Locate the cell with the specified text and output its (x, y) center coordinate. 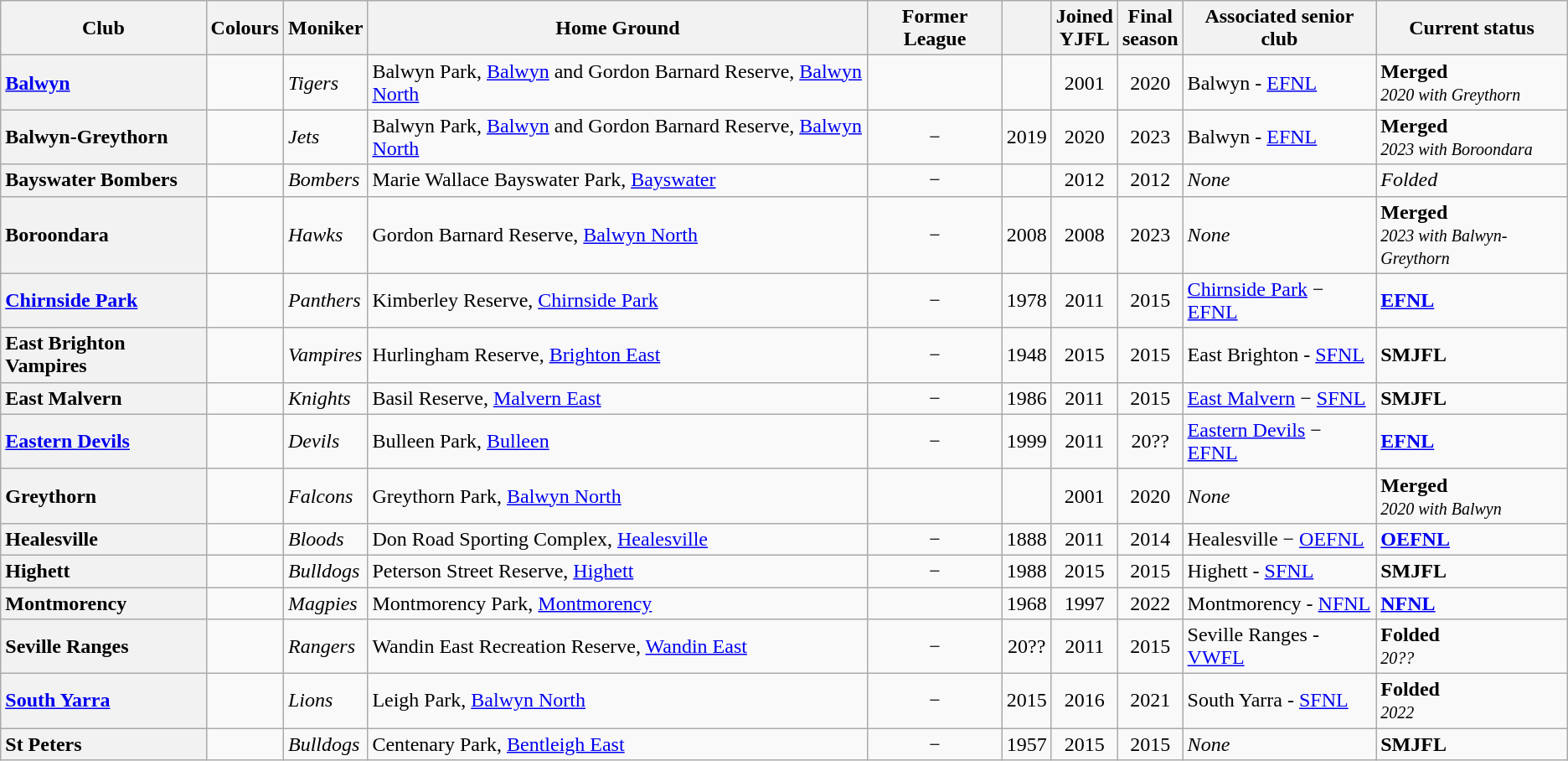
1978 (1027, 300)
Vampires (325, 355)
Gordon Barnard Reserve, Balwyn North (618, 235)
Former League (935, 28)
Greythorn Park, Balwyn North (618, 496)
St Peters (104, 744)
1986 (1027, 398)
Kimberley Reserve, Chirnside Park (618, 300)
Current status (1473, 28)
NFNL (1473, 603)
East Malvern (104, 398)
Home Ground (618, 28)
Folded 20?? (1473, 647)
Magpies (325, 603)
Highett - SFNL (1280, 571)
Falcons (325, 496)
East Malvern − SFNL (1280, 398)
Montmorency - NFNL (1280, 603)
Associated senior club (1280, 28)
Knights (325, 398)
Bloods (325, 539)
Merged2020 with Greythorn (1473, 82)
Montmorency (104, 603)
Colours (245, 28)
Hawks (325, 235)
Devils (325, 441)
Centenary Park, Bentleigh East (618, 744)
Leigh Park, Balwyn North (618, 701)
Merged2020 with Balwyn (1473, 496)
Bombers (325, 180)
East Brighton - SFNL (1280, 355)
Wandin East Recreation Reserve, Wandin East (618, 647)
South Yarra (104, 701)
Eastern Devils (104, 441)
1999 (1027, 441)
Seville Ranges - VWFL (1280, 647)
Folded 2022 (1473, 701)
1888 (1027, 539)
OEFNL (1473, 539)
Chirnside Park − EFNL (1280, 300)
2019 (1027, 137)
Bulleen Park, Bulleen (618, 441)
Final season (1150, 28)
Panthers (325, 300)
Tigers (325, 82)
1997 (1084, 603)
Merged2023 with Balwyn-Greythorn (1473, 235)
Marie Wallace Bayswater Park, Bayswater (618, 180)
Peterson Street Reserve, Highett (618, 571)
Healesville − OEFNL (1280, 539)
Lions (325, 701)
Chirnside Park (104, 300)
1968 (1027, 603)
Balwyn (104, 82)
Club (104, 28)
Balwyn-Greythorn (104, 137)
Hurlingham Reserve, Brighton East (618, 355)
2022 (1150, 603)
2021 (1150, 701)
Don Road Sporting Complex, Healesville (618, 539)
Folded (1473, 180)
Healesville (104, 539)
2014 (1150, 539)
East Brighton Vampires (104, 355)
1988 (1027, 571)
1957 (1027, 744)
1948 (1027, 355)
Jets (325, 137)
Highett (104, 571)
Boroondara (104, 235)
Merged2023 with Boroondara (1473, 137)
Bayswater Bombers (104, 180)
Greythorn (104, 496)
Montmorency Park, Montmorency (618, 603)
2016 (1084, 701)
South Yarra - SFNL (1280, 701)
Basil Reserve, Malvern East (618, 398)
Joined YJFL (1084, 28)
Moniker (325, 28)
Rangers (325, 647)
Eastern Devils − EFNL (1280, 441)
Seville Ranges (104, 647)
